Determine the [x, y] coordinate at the center of the cell enclosing the given text.  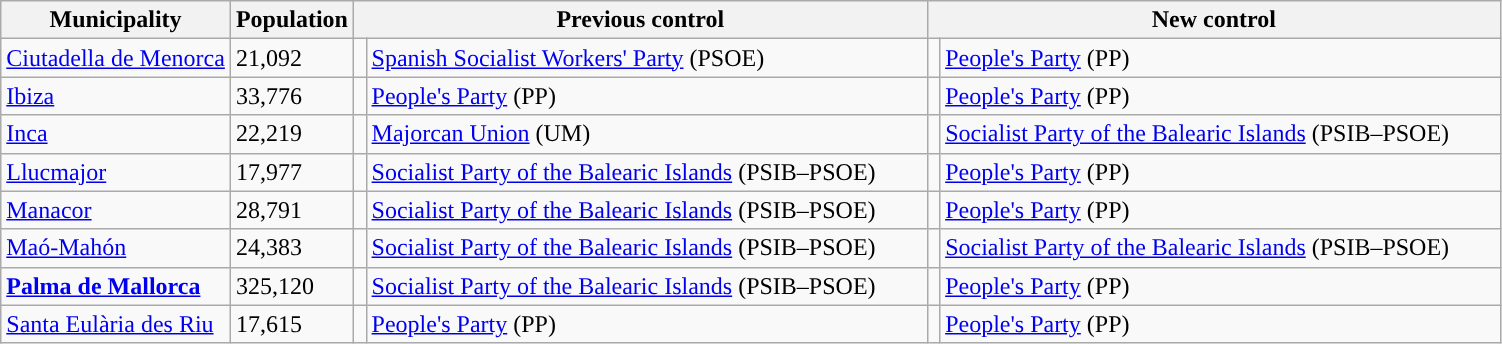
21,092 [292, 58]
Manacor [116, 210]
24,383 [292, 248]
New control [1214, 20]
22,219 [292, 134]
325,120 [292, 286]
Maó-Mahón [116, 248]
28,791 [292, 210]
Ciutadella de Menorca [116, 58]
Majorcan Union (UM) [646, 134]
Ibiza [116, 96]
Municipality [116, 20]
Spanish Socialist Workers' Party (PSOE) [646, 58]
Palma de Mallorca [116, 286]
33,776 [292, 96]
Previous control [640, 20]
17,615 [292, 324]
Llucmajor [116, 172]
17,977 [292, 172]
Santa Eulària des Riu [116, 324]
Population [292, 20]
Inca [116, 134]
